Return the (X, Y) coordinate for the center point of the cell that contains the specified text.  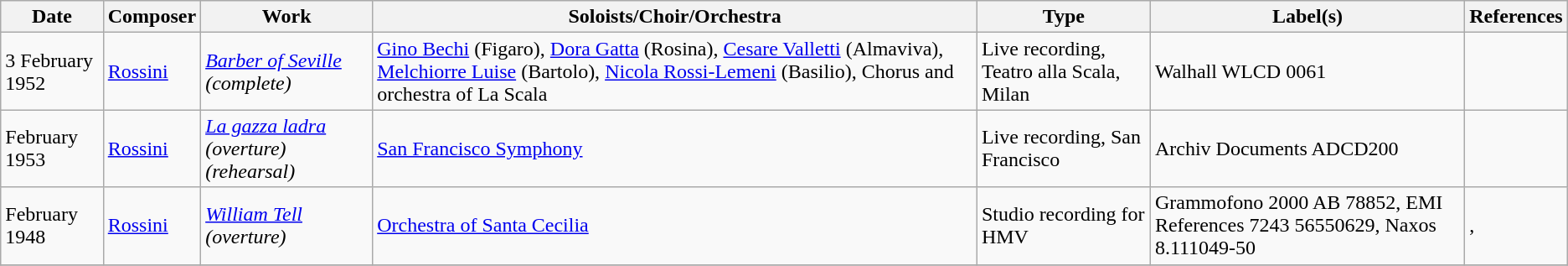
February 1948 (52, 226)
February 1953 (52, 149)
Soloists/Choir/Orchestra (675, 17)
3 February 1952 (52, 71)
Walhall WLCD 0061 (1307, 71)
San Francisco Symphony (675, 149)
Composer (152, 17)
La gazza ladra (overture) (rehearsal) (286, 149)
William Tell (overture) (286, 226)
Archiv Documents ADCD200 (1307, 149)
Studio recording for HMV (1064, 226)
Live recording, Teatro alla Scala, Milan (1064, 71)
Grammofono 2000 AB 78852, EMI References 7243 56550629, Naxos 8.111049-50 (1307, 226)
Work (286, 17)
References (1516, 17)
, (1516, 226)
Label(s) (1307, 17)
Type (1064, 17)
Date (52, 17)
Barber of Seville (complete) (286, 71)
Orchestra of Santa Cecilia (675, 226)
Live recording, San Francisco (1064, 149)
